Locate the cell with the specified text and output its (x, y) center coordinate. 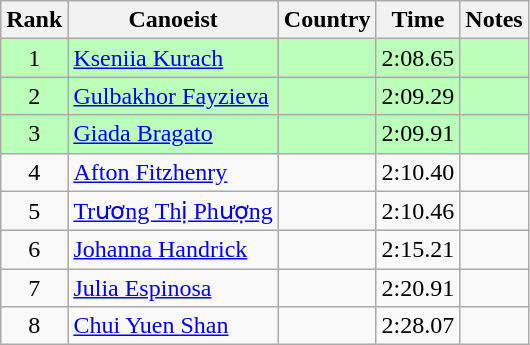
Julia Espinosa (173, 288)
2:10.40 (418, 172)
Giada Bragato (173, 134)
2:09.29 (418, 96)
2:20.91 (418, 288)
4 (34, 172)
8 (34, 326)
6 (34, 250)
Canoeist (173, 20)
5 (34, 211)
1 (34, 58)
7 (34, 288)
2:28.07 (418, 326)
Johanna Handrick (173, 250)
Rank (34, 20)
Country (327, 20)
3 (34, 134)
Chui Yuen Shan (173, 326)
2:10.46 (418, 211)
Trương Thị Phượng (173, 211)
Gulbakhor Fayzieva (173, 96)
Afton Fitzhenry (173, 172)
Notes (494, 20)
Kseniia Kurach (173, 58)
2 (34, 96)
2:09.91 (418, 134)
2:08.65 (418, 58)
2:15.21 (418, 250)
Time (418, 20)
